Output the (x, y) coordinate of the center of the cell containing the given text.  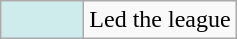
Led the league (160, 20)
